Provide the (X, Y) coordinate of the cell's center where the given text is located.  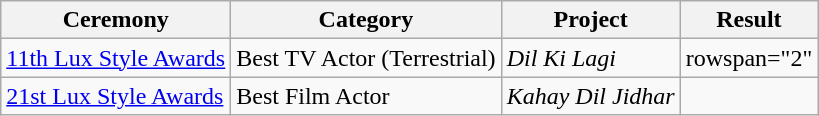
Dil Ki Lagi (590, 58)
Best Film Actor (366, 96)
11th Lux Style Awards (116, 58)
21st Lux Style Awards (116, 96)
Result (749, 20)
Kahay Dil Jidhar (590, 96)
rowspan="2" (749, 58)
Ceremony (116, 20)
Project (590, 20)
Category (366, 20)
Best TV Actor (Terrestrial) (366, 58)
